Determine the [x, y] coordinate at the center of the cell enclosing the given text.  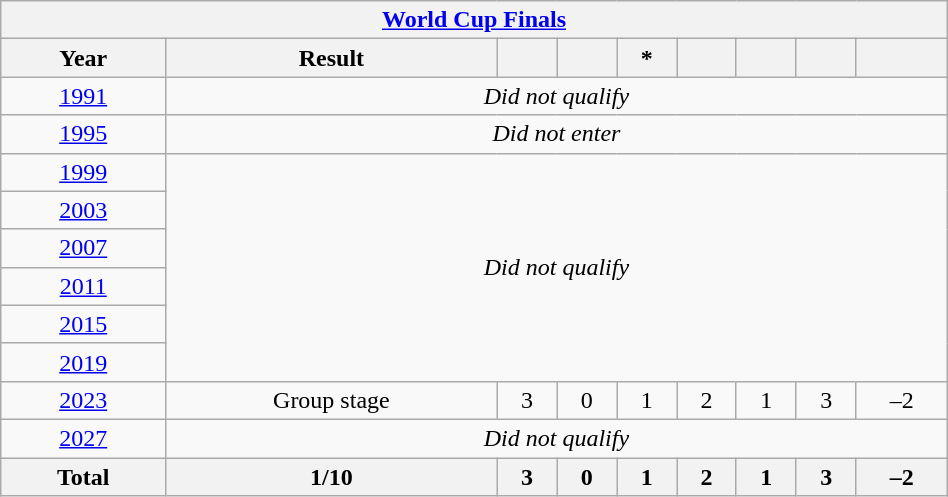
2015 [84, 324]
Total [84, 477]
2027 [84, 438]
1999 [84, 172]
1991 [84, 96]
* [647, 58]
Group stage [332, 400]
2011 [84, 286]
1/10 [332, 477]
2023 [84, 400]
1995 [84, 134]
Year [84, 58]
Result [332, 58]
World Cup Finals [474, 20]
2007 [84, 248]
Did not enter [557, 134]
2003 [84, 210]
2019 [84, 362]
